Search for the cell housing the specified text and yield its [x, y] center coordinate. 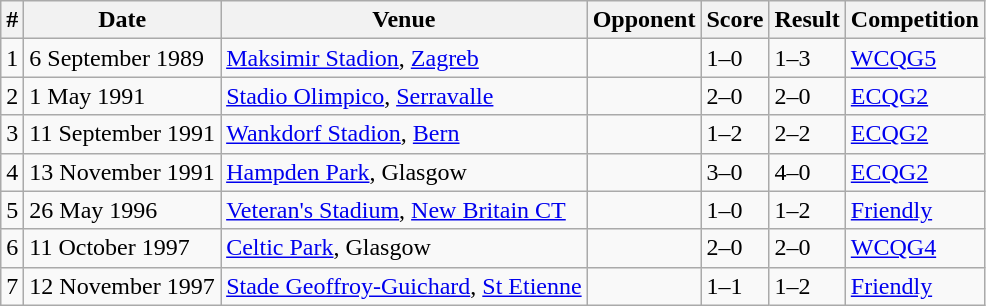
3 [12, 134]
Celtic Park, Glasgow [404, 248]
11 September 1991 [122, 134]
2 [12, 96]
6 September 1989 [122, 58]
1 May 1991 [122, 96]
1–1 [735, 286]
Wankdorf Stadion, Bern [404, 134]
Veteran's Stadium, New Britain CT [404, 210]
6 [12, 248]
Date [122, 20]
Competition [914, 20]
4–0 [807, 172]
# [12, 20]
5 [12, 210]
1–3 [807, 58]
Stade Geoffroy-Guichard, St Etienne [404, 286]
26 May 1996 [122, 210]
Opponent [644, 20]
Stadio Olimpico, Serravalle [404, 96]
WCQG5 [914, 58]
11 October 1997 [122, 248]
12 November 1997 [122, 286]
1 [12, 58]
Maksimir Stadion, Zagreb [404, 58]
Hampden Park, Glasgow [404, 172]
WCQG4 [914, 248]
3–0 [735, 172]
Venue [404, 20]
4 [12, 172]
Result [807, 20]
2–2 [807, 134]
Score [735, 20]
13 November 1991 [122, 172]
7 [12, 286]
